Capture the cell that displays the provided text and extract its (x, y) central coordinate. 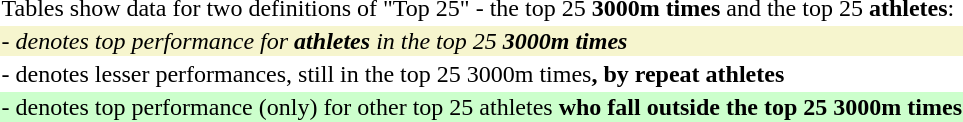
- denotes lesser performances, still in the top 25 3000m times, by repeat athletes (482, 74)
- denotes top performance (only) for other top 25 athletes who fall outside the top 25 3000m times (482, 107)
- denotes top performance for athletes in the top 25 3000m times (482, 41)
